Return the (x, y) coordinate for the center point of the cell that contains the specified text.  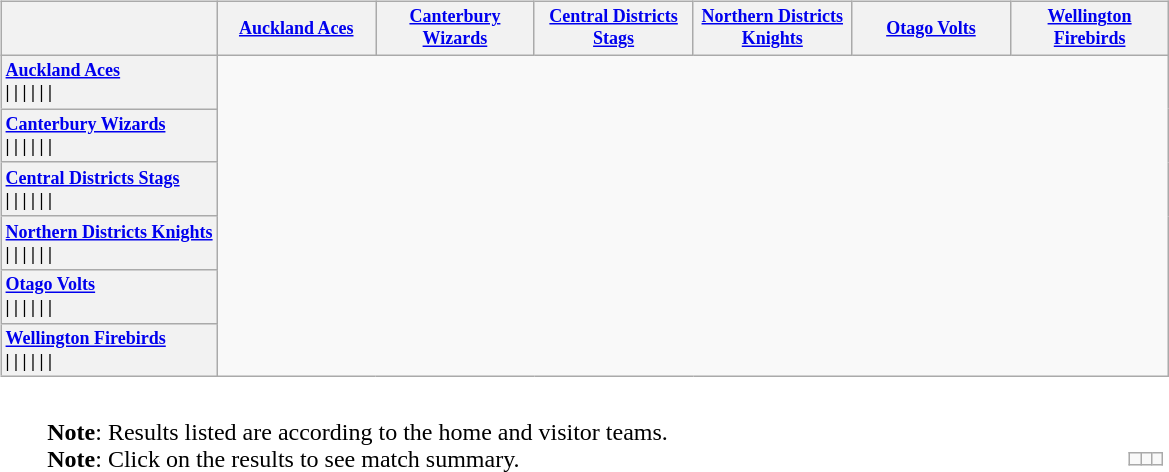
Central Districts Stags (614, 28)
Otago Volts | | | | | | (109, 297)
Auckland Aces | | | | | | (109, 82)
Canterbury Wizards (456, 28)
Auckland Aces (296, 28)
Wellington Firebirds (1090, 28)
Otago Volts (932, 28)
Canterbury Wizards | | | | | | (109, 136)
Central Districts Stags | | | | | | (109, 189)
Northern Districts Knights | | | | | | (109, 243)
Northern Districts Knights (772, 28)
Wellington Firebirds | | | | | | (109, 350)
